Locate the cell with the specified text and output its (x, y) center coordinate. 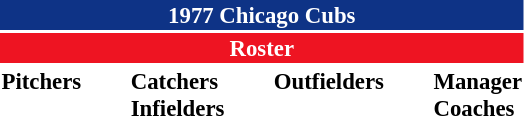
Roster (262, 48)
1977 Chicago Cubs (262, 15)
